Detect which cell encompasses the target text, then output its (X, Y) center coordinate. 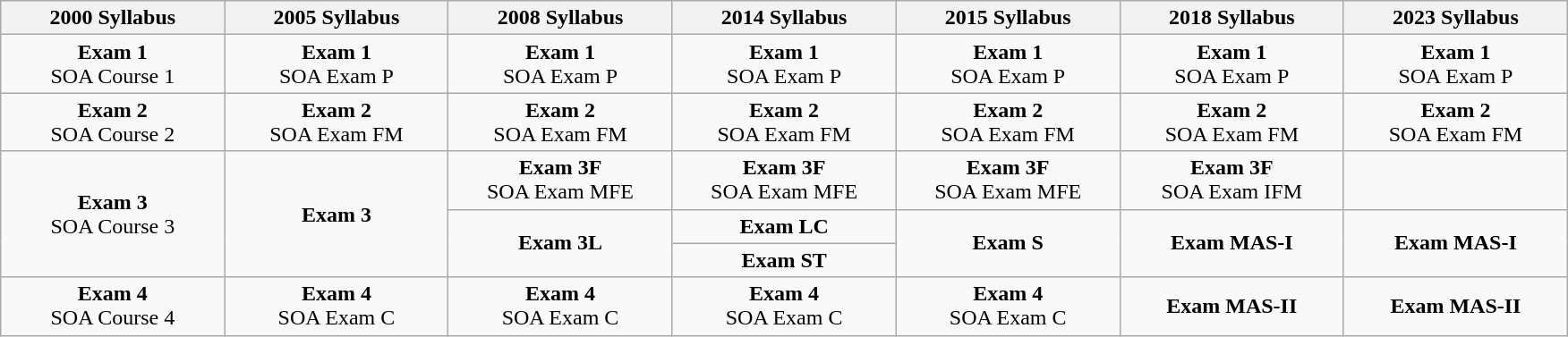
Exam LC (784, 226)
Exam 3SOA Course 3 (113, 215)
2000 Syllabus (113, 18)
Exam 3 (337, 215)
2018 Syllabus (1231, 18)
Exam 1SOA Course 1 (113, 64)
Exam S (1008, 243)
2008 Syllabus (560, 18)
Exam 2SOA Course 2 (113, 122)
2015 Syllabus (1008, 18)
2023 Syllabus (1455, 18)
2005 Syllabus (337, 18)
2014 Syllabus (784, 18)
Exam ST (784, 260)
Exam 4SOA Course 4 (113, 306)
Exam 3FSOA Exam IFM (1231, 181)
Exam 3L (560, 243)
